Extract the [X, Y] coordinate from the center of the cell holding the provided text.  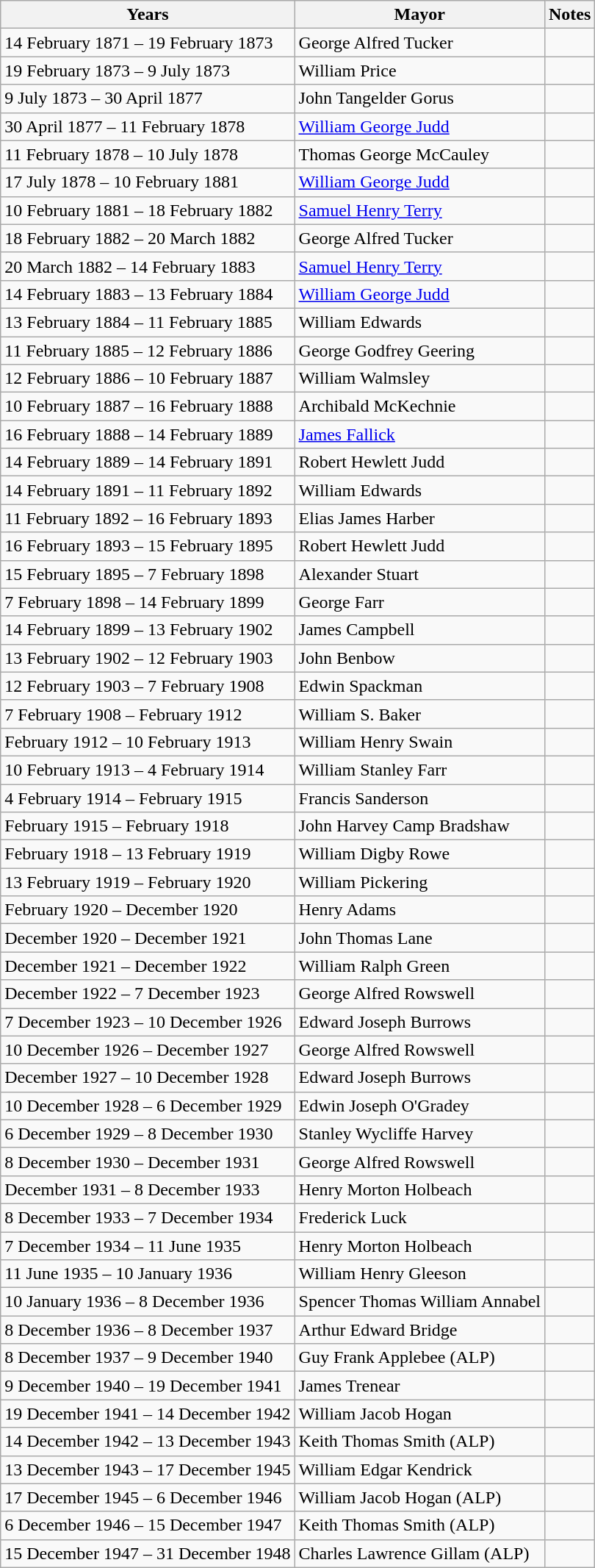
11 February 1892 – 16 February 1893 [148, 518]
William Ralph Green [419, 966]
George Farr [419, 602]
13 February 1884 – 11 February 1885 [148, 322]
Arthur Edward Bridge [419, 1330]
14 February 1899 – 13 February 1902 [148, 630]
February 1918 – 13 February 1919 [148, 854]
8 December 1936 – 8 December 1937 [148, 1330]
James Trenear [419, 1386]
16 February 1893 – 15 February 1895 [148, 546]
John Thomas Lane [419, 938]
Francis Sanderson [419, 798]
William Digby Rowe [419, 854]
Frederick Luck [419, 1217]
February 1915 – February 1918 [148, 826]
8 December 1937 – 9 December 1940 [148, 1358]
7 December 1923 – 10 December 1926 [148, 1022]
Mayor [419, 15]
December 1927 – 10 December 1928 [148, 1078]
William Pickering [419, 882]
13 February 1902 – 12 February 1903 [148, 658]
12 February 1886 – 10 February 1887 [148, 379]
Charles Lawrence Gillam (ALP) [419, 1553]
13 December 1943 – 17 December 1945 [148, 1469]
James Fallick [419, 434]
11 June 1935 – 10 January 1936 [148, 1274]
10 February 1887 – 16 February 1888 [148, 407]
7 February 1908 – February 1912 [148, 714]
William Edgar Kendrick [419, 1469]
Alexander Stuart [419, 574]
Notes [569, 15]
Henry Adams [419, 910]
16 February 1888 – 14 February 1889 [148, 434]
Edwin Joseph O'Gradey [419, 1106]
Years [148, 15]
December 1921 – December 1922 [148, 966]
9 December 1940 – 19 December 1941 [148, 1386]
10 January 1936 – 8 December 1936 [148, 1302]
Thomas George McCauley [419, 154]
William Henry Swain [419, 742]
December 1931 – 8 December 1933 [148, 1189]
12 February 1903 – 7 February 1908 [148, 686]
7 February 1898 – 14 February 1899 [148, 602]
9 July 1873 – 30 April 1877 [148, 99]
10 December 1928 – 6 December 1929 [148, 1106]
10 February 1913 – 4 February 1914 [148, 770]
James Campbell [419, 630]
4 February 1914 – February 1915 [148, 798]
10 February 1881 – 18 February 1882 [148, 210]
Archibald McKechnie [419, 407]
December 1920 – December 1921 [148, 938]
18 February 1882 – 20 March 1882 [148, 238]
William Walmsley [419, 379]
14 February 1871 – 19 February 1873 [148, 43]
17 July 1878 – 10 February 1881 [148, 182]
William Jacob Hogan (ALP) [419, 1497]
15 December 1947 – 31 December 1948 [148, 1553]
8 December 1933 – 7 December 1934 [148, 1217]
19 December 1941 – 14 December 1942 [148, 1414]
Stanley Wycliffe Harvey [419, 1134]
20 March 1882 – 14 February 1883 [148, 266]
Elias James Harber [419, 518]
17 December 1945 – 6 December 1946 [148, 1497]
6 December 1946 – 15 December 1947 [148, 1525]
February 1920 – December 1920 [148, 910]
Guy Frank Applebee (ALP) [419, 1358]
15 February 1895 – 7 February 1898 [148, 574]
10 December 1926 – December 1927 [148, 1050]
19 February 1873 – 9 July 1873 [148, 71]
8 December 1930 – December 1931 [148, 1161]
6 December 1929 – 8 December 1930 [148, 1134]
14 February 1883 – 13 February 1884 [148, 294]
George Godfrey Geering [419, 351]
14 February 1891 – 11 February 1892 [148, 490]
14 December 1942 – 13 December 1943 [148, 1442]
William Price [419, 71]
11 February 1885 – 12 February 1886 [148, 351]
William S. Baker [419, 714]
December 1922 – 7 December 1923 [148, 994]
7 December 1934 – 11 June 1935 [148, 1246]
February 1912 – 10 February 1913 [148, 742]
30 April 1877 – 11 February 1878 [148, 126]
John Harvey Camp Bradshaw [419, 826]
William Jacob Hogan [419, 1414]
William Stanley Farr [419, 770]
Edwin Spackman [419, 686]
13 February 1919 – February 1920 [148, 882]
11 February 1878 – 10 July 1878 [148, 154]
John Tangelder Gorus [419, 99]
John Benbow [419, 658]
Spencer Thomas William Annabel [419, 1302]
14 February 1889 – 14 February 1891 [148, 462]
William Henry Gleeson [419, 1274]
